Pinpoint the cell where the given text exists, returning its [X, Y] midpoint coordinate. 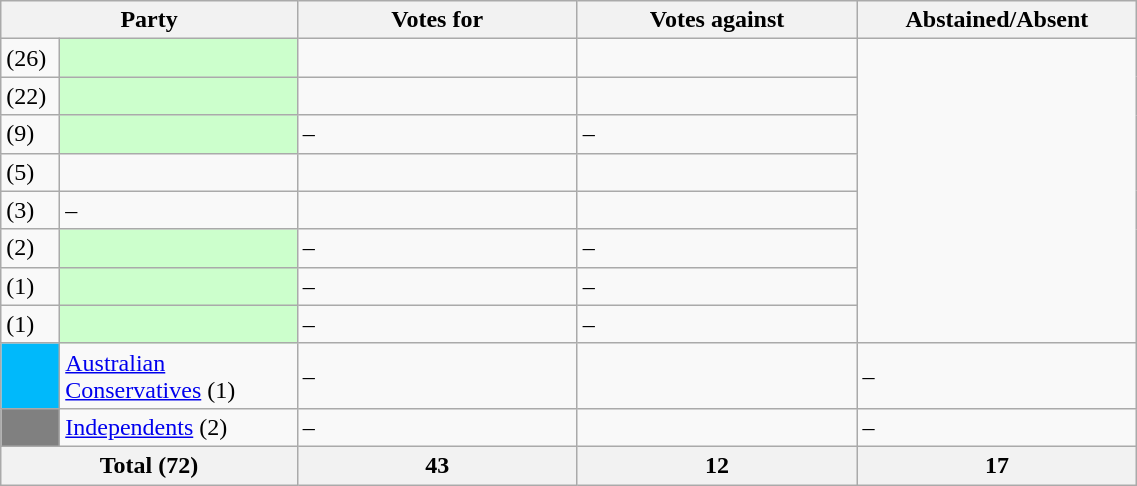
Independents (2) [179, 427]
(26) [30, 58]
Abstained/Absent [997, 20]
43 [437, 465]
Australian Conservatives (1) [179, 376]
17 [997, 465]
(2) [30, 248]
12 [717, 465]
Total (72) [150, 465]
Votes for [437, 20]
(9) [30, 134]
Party [150, 20]
(22) [30, 96]
(3) [30, 210]
(5) [30, 172]
Votes against [717, 20]
